Provide the [X, Y] coordinate of the cell's center where the given text is located.  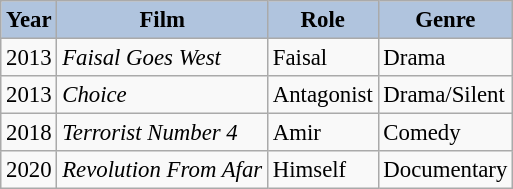
Amir [322, 133]
Genre [446, 20]
Role [322, 20]
Drama/Silent [446, 95]
Comedy [446, 133]
Year [29, 20]
2018 [29, 133]
Antagonist [322, 95]
2020 [29, 170]
Drama [446, 58]
Faisal [322, 58]
Film [162, 20]
Himself [322, 170]
Choice [162, 95]
Documentary [446, 170]
Faisal Goes West [162, 58]
Revolution From Afar [162, 170]
Terrorist Number 4 [162, 133]
